Locate the cell with the specified text and output its (x, y) center coordinate. 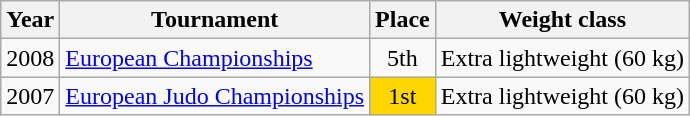
European Judo Championships (215, 96)
European Championships (215, 58)
5th (403, 58)
Place (403, 20)
1st (403, 96)
Year (30, 20)
Tournament (215, 20)
Weight class (562, 20)
2007 (30, 96)
2008 (30, 58)
